Determine the [x, y] coordinate at the center of the cell enclosing the given text.  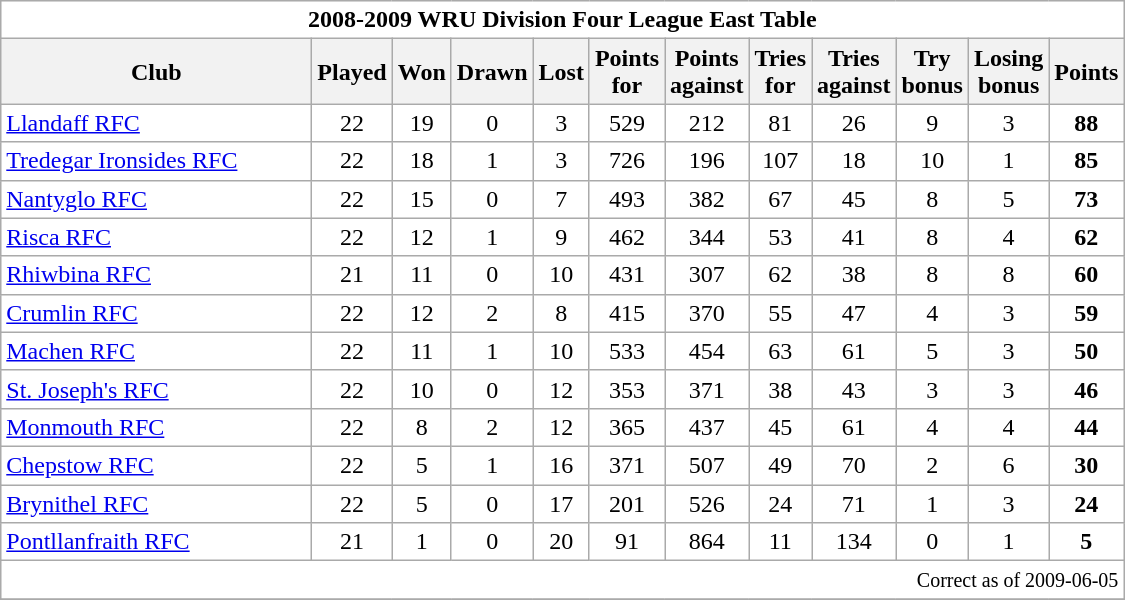
Points for [626, 72]
Tries against [854, 72]
Rhiwbina RFC [156, 275]
Lost [561, 72]
Try bonus [932, 72]
7 [561, 199]
Llandaff RFC [156, 123]
Club [156, 72]
526 [706, 503]
Machen RFC [156, 351]
353 [626, 389]
Points against [706, 72]
46 [1086, 389]
53 [780, 237]
20 [561, 542]
73 [1086, 199]
415 [626, 313]
454 [706, 351]
41 [854, 237]
63 [780, 351]
Brynithel RFC [156, 503]
44 [1086, 427]
55 [780, 313]
59 [1086, 313]
196 [706, 161]
60 [1086, 275]
70 [854, 465]
19 [422, 123]
47 [854, 313]
344 [706, 237]
43 [854, 389]
49 [780, 465]
212 [706, 123]
30 [1086, 465]
Chepstow RFC [156, 465]
Points [1086, 72]
107 [780, 161]
307 [706, 275]
493 [626, 199]
91 [626, 542]
85 [1086, 161]
Crumlin RFC [156, 313]
6 [1008, 465]
382 [706, 199]
Won [422, 72]
Nantyglo RFC [156, 199]
864 [706, 542]
17 [561, 503]
Losing bonus [1008, 72]
2008-2009 WRU Division Four League East Table [562, 20]
Tredegar Ironsides RFC [156, 161]
Correct as of 2009-06-05 [562, 580]
507 [706, 465]
Monmouth RFC [156, 427]
462 [626, 237]
26 [854, 123]
370 [706, 313]
365 [626, 427]
Tries for [780, 72]
71 [854, 503]
533 [626, 351]
67 [780, 199]
81 [780, 123]
529 [626, 123]
Played [352, 72]
431 [626, 275]
16 [561, 465]
134 [854, 542]
Drawn [492, 72]
St. Joseph's RFC [156, 389]
Risca RFC [156, 237]
88 [1086, 123]
437 [706, 427]
726 [626, 161]
201 [626, 503]
50 [1086, 351]
Pontllanfraith RFC [156, 542]
15 [422, 199]
